Locate the cell with the specified text and output its [x, y] center coordinate. 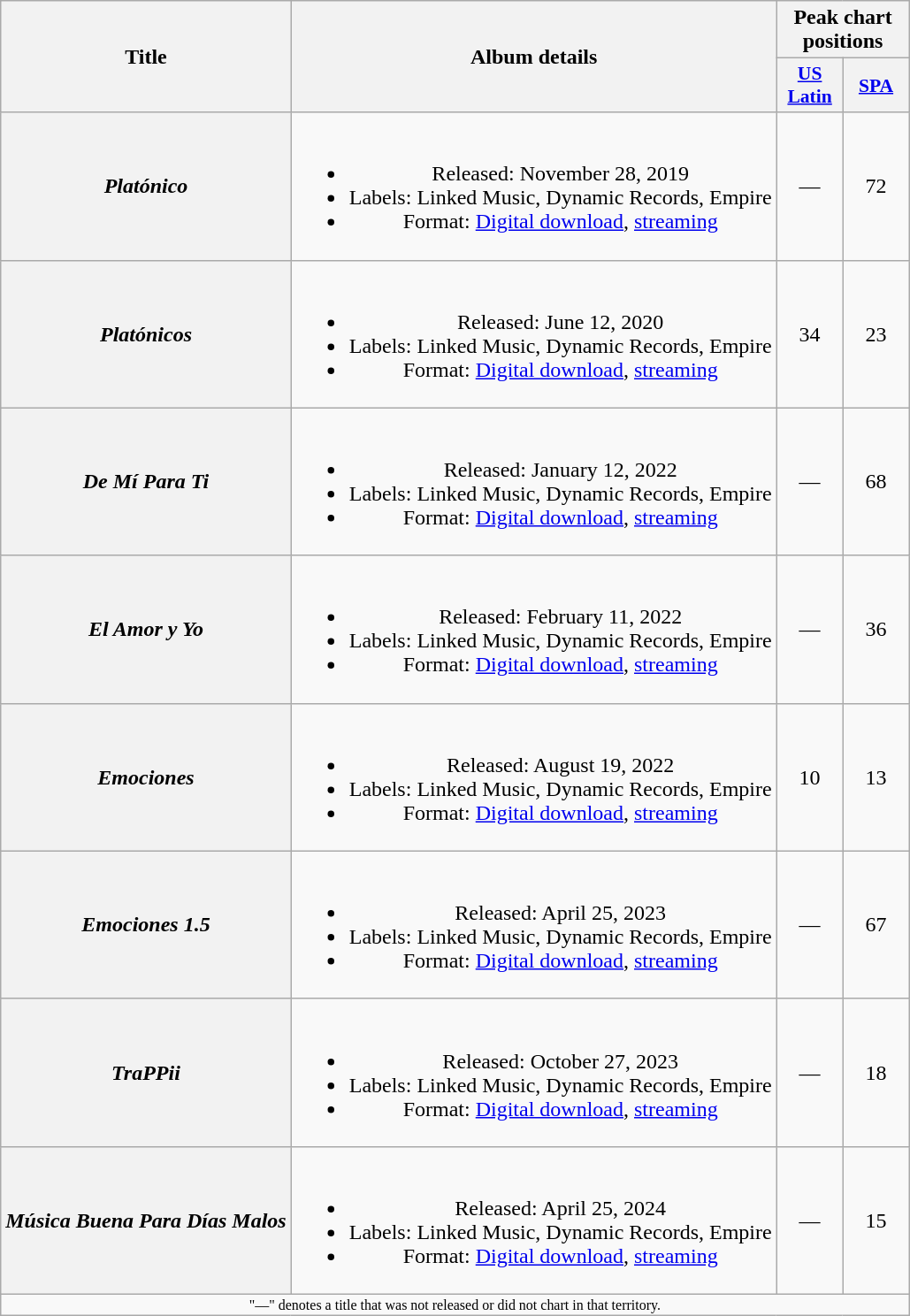
Released: April 25, 2023Labels: Linked Music, Dynamic Records, EmpireFormat: Digital download, streaming [534, 925]
13 [876, 777]
Released: November 28, 2019Labels: Linked Music, Dynamic Records, EmpireFormat: Digital download, streaming [534, 186]
Emociones 1.5 [146, 925]
Album details [534, 57]
"—" denotes a title that was not released or did not chart in that territory. [455, 1305]
68 [876, 481]
34 [810, 334]
15 [876, 1220]
El Amor y Yo [146, 630]
72 [876, 186]
Platónico [146, 186]
36 [876, 630]
Música Buena Para Días Malos [146, 1220]
67 [876, 925]
Released: October 27, 2023Labels: Linked Music, Dynamic Records, EmpireFormat: Digital download, streaming [534, 1072]
10 [810, 777]
Platónicos [146, 334]
USLatin [810, 85]
De Mí Para Ti [146, 481]
Released: April 25, 2024Labels: Linked Music, Dynamic Records, EmpireFormat: Digital download, streaming [534, 1220]
Title [146, 57]
Released: August 19, 2022Labels: Linked Music, Dynamic Records, EmpireFormat: Digital download, streaming [534, 777]
23 [876, 334]
18 [876, 1072]
Peak chart positions [843, 30]
TraPPii [146, 1072]
SPA [876, 85]
Emociones [146, 777]
Released: June 12, 2020Labels: Linked Music, Dynamic Records, EmpireFormat: Digital download, streaming [534, 334]
Released: February 11, 2022Labels: Linked Music, Dynamic Records, EmpireFormat: Digital download, streaming [534, 630]
Released: January 12, 2022Labels: Linked Music, Dynamic Records, EmpireFormat: Digital download, streaming [534, 481]
